Output the [X, Y] coordinate of the center of the cell containing the given text.  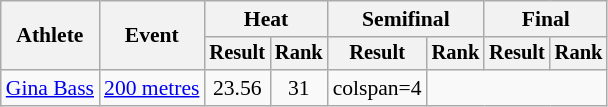
Athlete [50, 36]
200 metres [152, 88]
23.56 [237, 88]
colspan=4 [378, 88]
Final [546, 19]
Event [152, 36]
Heat [266, 19]
Semifinal [406, 19]
31 [299, 88]
Gina Bass [50, 88]
